Identify which cell holds the provided text, then report its (x, y) central coordinate. 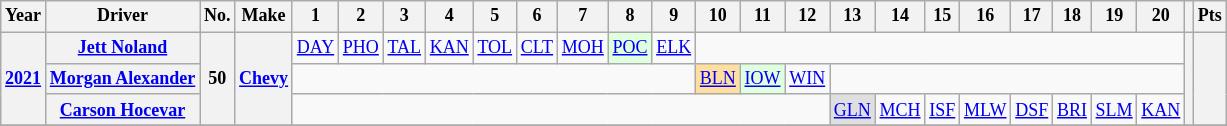
2021 (24, 79)
50 (218, 79)
Jett Noland (122, 48)
Carson Hocevar (122, 110)
2 (360, 16)
TOL (494, 48)
IOW (762, 78)
ELK (674, 48)
15 (942, 16)
14 (900, 16)
9 (674, 16)
SLM (1114, 110)
11 (762, 16)
No. (218, 16)
7 (582, 16)
Pts (1210, 16)
Morgan Alexander (122, 78)
MLW (986, 110)
POC (630, 48)
19 (1114, 16)
4 (449, 16)
16 (986, 16)
5 (494, 16)
BLN (718, 78)
CLT (536, 48)
6 (536, 16)
MCH (900, 110)
1 (315, 16)
Make (264, 16)
Chevy (264, 79)
DAY (315, 48)
17 (1032, 16)
MOH (582, 48)
10 (718, 16)
Driver (122, 16)
DSF (1032, 110)
20 (1161, 16)
ISF (942, 110)
TAL (404, 48)
BRI (1072, 110)
3 (404, 16)
12 (808, 16)
13 (853, 16)
8 (630, 16)
WIN (808, 78)
Year (24, 16)
GLN (853, 110)
18 (1072, 16)
PHO (360, 48)
